Return the [x, y] coordinate for the center point of the cell that contains the specified text.  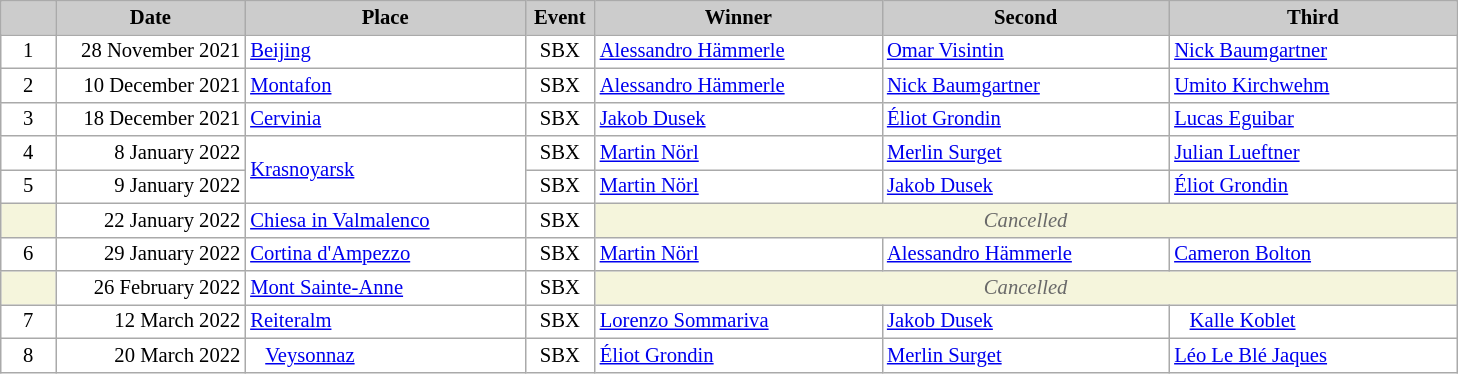
Mont Sainte-Anne [385, 287]
Montafon [385, 85]
Omar Visintin [1026, 51]
Cortina d'Ampezzo [385, 254]
6 [28, 254]
Léo Le Blé Jaques [1312, 355]
3 [28, 119]
Veysonnaz [385, 355]
Chiesa in Valmalenco [385, 220]
12 March 2022 [151, 321]
20 March 2022 [151, 355]
Julian Lueftner [1312, 153]
Kalle Koblet [1312, 321]
Winner [738, 17]
Krasnoyarsk [385, 170]
29 January 2022 [151, 254]
Third [1312, 17]
Cameron Bolton [1312, 254]
Date [151, 17]
Place [385, 17]
Reiteralm [385, 321]
Cervinia [385, 119]
7 [28, 321]
26 February 2022 [151, 287]
Umito Kirchwehm [1312, 85]
Event [560, 17]
18 December 2021 [151, 119]
8 January 2022 [151, 153]
Lucas Eguibar [1312, 119]
8 [28, 355]
1 [28, 51]
10 December 2021 [151, 85]
5 [28, 186]
22 January 2022 [151, 220]
Beijing [385, 51]
28 November 2021 [151, 51]
2 [28, 85]
4 [28, 153]
9 January 2022 [151, 186]
Second [1026, 17]
Lorenzo Sommariva [738, 321]
